Provide the [x, y] coordinate of the cell's center where the given text is located.  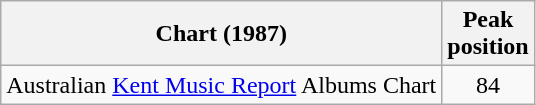
Australian Kent Music Report Albums Chart [222, 85]
Chart (1987) [222, 34]
Peakposition [488, 34]
84 [488, 85]
